Provide the [x, y] coordinate of the cell's center where the given text is located.  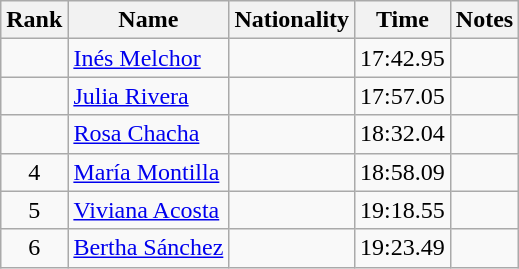
Bertha Sánchez [148, 248]
Nationality [292, 20]
17:57.05 [403, 96]
18:32.04 [403, 134]
19:18.55 [403, 210]
18:58.09 [403, 172]
Time [403, 20]
Inés Melchor [148, 58]
5 [34, 210]
19:23.49 [403, 248]
17:42.95 [403, 58]
Julia Rivera [148, 96]
6 [34, 248]
4 [34, 172]
Rosa Chacha [148, 134]
Viviana Acosta [148, 210]
Rank [34, 20]
Name [148, 20]
María Montilla [148, 172]
Notes [484, 20]
